Output the [x, y] coordinate of the center of the cell containing the given text.  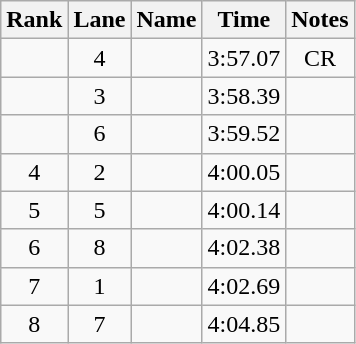
4:00.14 [244, 210]
Name [166, 20]
4:02.69 [244, 286]
Time [244, 20]
3 [100, 96]
4:00.05 [244, 172]
1 [100, 286]
CR [320, 58]
3:59.52 [244, 134]
2 [100, 172]
3:58.39 [244, 96]
Notes [320, 20]
4:04.85 [244, 324]
3:57.07 [244, 58]
4:02.38 [244, 248]
Rank [34, 20]
Lane [100, 20]
